Detect which cell encompasses the target text, then output its (x, y) center coordinate. 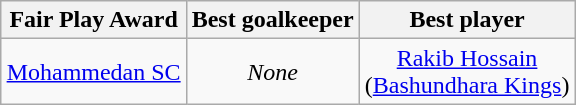
Rakib Hossain(Bashundhara Kings) (467, 72)
Best goalkeeper (272, 20)
Fair Play Award (94, 20)
Mohammedan SC (94, 72)
Best player (467, 20)
None (272, 72)
